From the cell containing the given text, extract its center point as (x, y) coordinate. 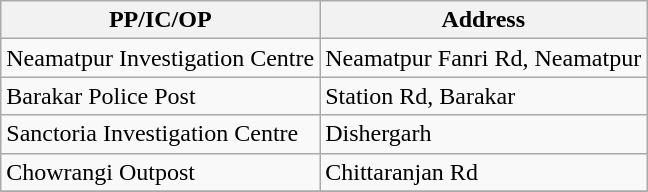
Barakar Police Post (160, 96)
Station Rd, Barakar (484, 96)
Dishergarh (484, 134)
Chittaranjan Rd (484, 172)
PP/IC/OP (160, 20)
Neamatpur Fanri Rd, Neamatpur (484, 58)
Chowrangi Outpost (160, 172)
Address (484, 20)
Neamatpur Investigation Centre (160, 58)
Sanctoria Investigation Centre (160, 134)
